Search for the cell housing the specified text and yield its [x, y] center coordinate. 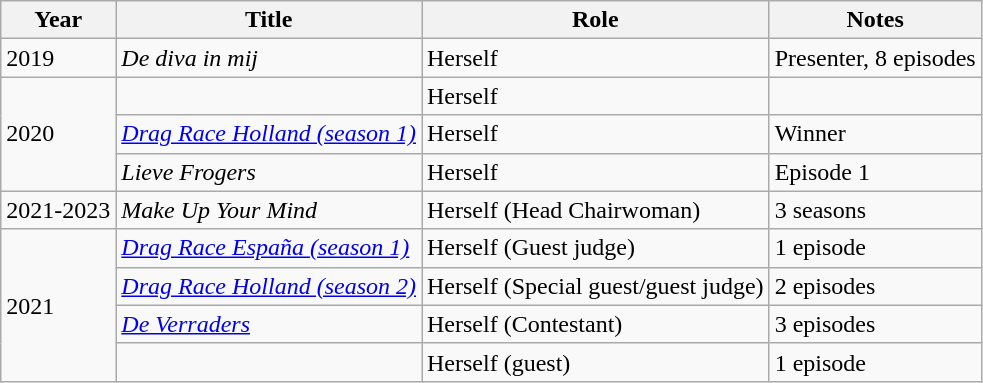
2020 [58, 134]
Drag Race Holland (season 2) [269, 286]
2021-2023 [58, 210]
Episode 1 [875, 172]
Notes [875, 20]
Drag Race España (season 1) [269, 248]
Herself (Contestant) [596, 324]
Lieve Frogers [269, 172]
Herself (Special guest/guest judge) [596, 286]
Presenter, 8 episodes [875, 58]
Winner [875, 134]
Year [58, 20]
Title [269, 20]
Herself (Head Chairwoman) [596, 210]
Drag Race Holland (season 1) [269, 134]
Role [596, 20]
3 seasons [875, 210]
2021 [58, 305]
3 episodes [875, 324]
2019 [58, 58]
De diva in mij [269, 58]
2 episodes [875, 286]
Make Up Your Mind [269, 210]
Herself (Guest judge) [596, 248]
De Verraders [269, 324]
Herself (guest) [596, 362]
